Identify which cell holds the provided text, then report its (x, y) central coordinate. 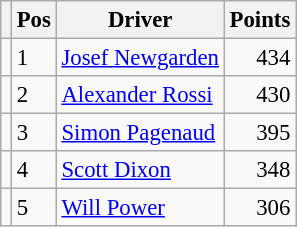
395 (260, 133)
3 (34, 133)
306 (260, 208)
2 (34, 95)
1 (34, 58)
348 (260, 170)
Scott Dixon (140, 170)
Points (260, 20)
430 (260, 95)
Driver (140, 20)
Will Power (140, 208)
434 (260, 58)
5 (34, 208)
4 (34, 170)
Alexander Rossi (140, 95)
Simon Pagenaud (140, 133)
Josef Newgarden (140, 58)
Pos (34, 20)
